Detect which cell encompasses the target text, then output its [X, Y] center coordinate. 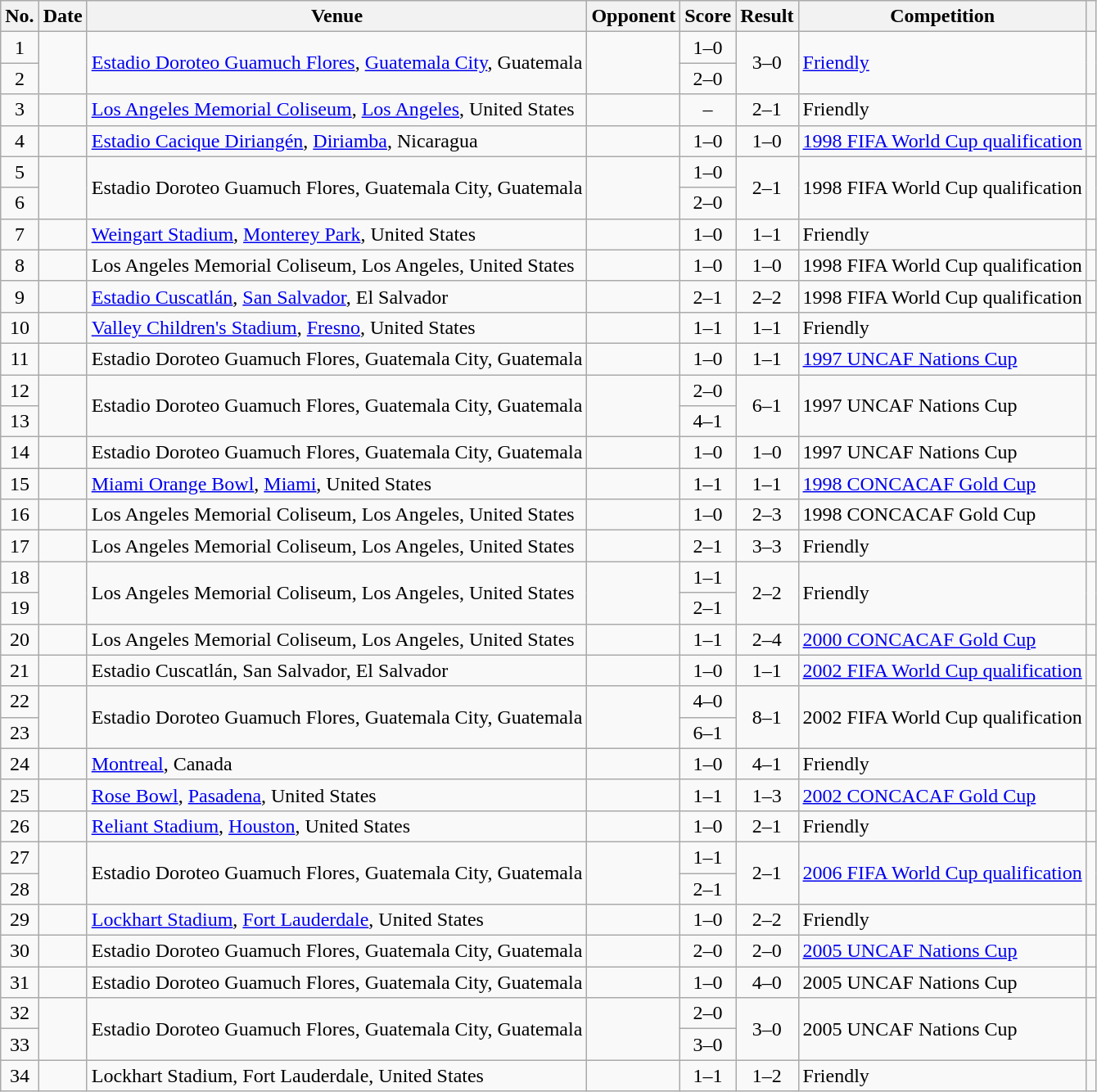
Venue [337, 16]
1–3 [767, 795]
1–2 [767, 1076]
Montreal, Canada [337, 764]
Opponent [634, 16]
Rose Bowl, Pasadena, United States [337, 795]
11 [20, 359]
2–4 [767, 639]
10 [20, 327]
Miami Orange Bowl, Miami, United States [337, 484]
29 [20, 920]
26 [20, 826]
25 [20, 795]
24 [20, 764]
28 [20, 888]
23 [20, 733]
19 [20, 608]
34 [20, 1076]
3–3 [767, 546]
14 [20, 453]
13 [20, 422]
22 [20, 702]
17 [20, 546]
2006 FIFA World Cup qualification [942, 873]
2 [20, 79]
Result [767, 16]
9 [20, 296]
Valley Children's Stadium, Fresno, United States [337, 327]
33 [20, 1045]
1 [20, 47]
8–1 [767, 717]
2–3 [767, 515]
30 [20, 951]
31 [20, 982]
16 [20, 515]
3 [20, 110]
2002 CONCACAF Gold Cup [942, 795]
32 [20, 1013]
– [708, 110]
2000 CONCACAF Gold Cup [942, 639]
Score [708, 16]
8 [20, 265]
12 [20, 390]
Reliant Stadium, Houston, United States [337, 826]
5 [20, 172]
Weingart Stadium, Monterey Park, United States [337, 234]
Estadio Cacique Diriangén, Diriamba, Nicaragua [337, 141]
20 [20, 639]
6 [20, 203]
Competition [942, 16]
18 [20, 577]
27 [20, 857]
15 [20, 484]
21 [20, 670]
7 [20, 234]
Date [62, 16]
4 [20, 141]
No. [20, 16]
